Determine the (X, Y) coordinate at the center of the cell enclosing the given text.  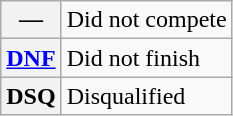
Disqualified (146, 96)
DNF (31, 58)
— (31, 20)
Did not finish (146, 58)
DSQ (31, 96)
Did not compete (146, 20)
